For the text-containing cell, return its midpoint in (x, y) coordinate format. 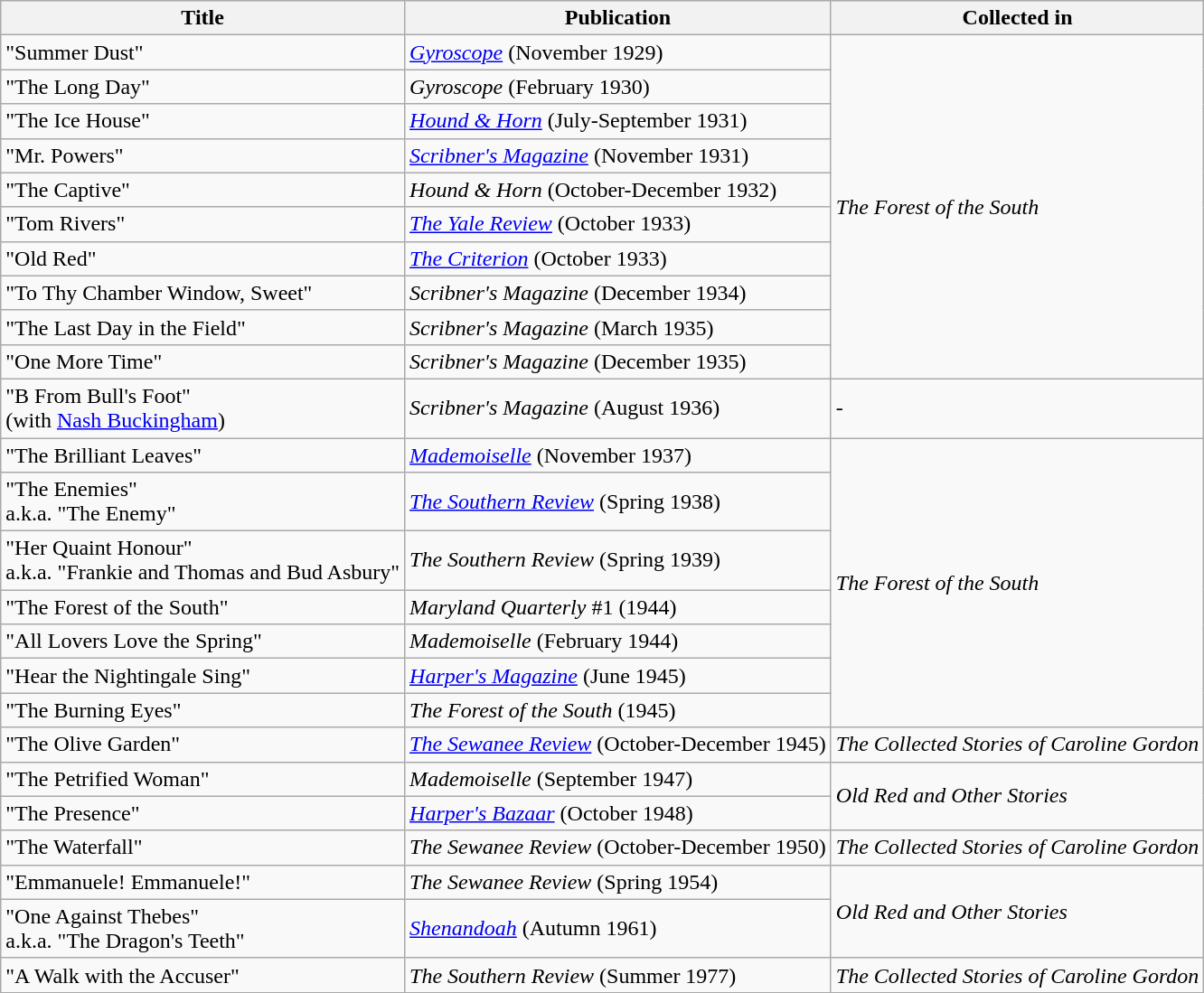
"The Petrified Woman" (202, 779)
Mademoiselle (February 1944) (618, 642)
Hound & Horn (October-December 1932) (618, 190)
Scribner's Magazine (December 1935) (618, 361)
Harper's Magazine (June 1945) (618, 676)
The Southern Review (Summer 1977) (618, 975)
The Southern Review (Spring 1939) (618, 560)
"The Last Day in the Field" (202, 327)
"The Ice House" (202, 121)
The Criterion (October 1933) (618, 258)
Gyroscope (November 1929) (618, 52)
The Yale Review (October 1933) (618, 224)
Maryland Quarterly #1 (1944) (618, 607)
Hound & Horn (July-September 1931) (618, 121)
"The Long Day" (202, 87)
Harper's Bazaar (October 1948) (618, 813)
"One Against Thebes"a.k.a. "The Dragon's Teeth" (202, 929)
"The Enemies"a.k.a. "The Enemy" (202, 502)
"To Thy Chamber Window, Sweet" (202, 293)
Mademoiselle (November 1937) (618, 454)
"The Presence" (202, 813)
Shenandoah (Autumn 1961) (618, 929)
"All Lovers Love the Spring" (202, 642)
Scribner's Magazine (March 1935) (618, 327)
"Emmanuele! Emmanuele!" (202, 882)
Scribner's Magazine (November 1931) (618, 155)
"The Brilliant Leaves" (202, 454)
"Hear the Nightingale Sing" (202, 676)
Scribner's Magazine (December 1934) (618, 293)
Title (202, 18)
"Mr. Powers" (202, 155)
Mademoiselle (September 1947) (618, 779)
"Her Quaint Honour"a.k.a. "Frankie and Thomas and Bud Asbury" (202, 560)
Gyroscope (February 1930) (618, 87)
"The Forest of the South" (202, 607)
The Sewanee Review (October-December 1945) (618, 745)
"One More Time" (202, 361)
"The Olive Garden" (202, 745)
"The Waterfall" (202, 848)
"Old Red" (202, 258)
"The Burning Eyes" (202, 710)
- (1018, 408)
Scribner's Magazine (August 1936) (618, 408)
The Sewanee Review (Spring 1954) (618, 882)
"The Captive" (202, 190)
Collected in (1018, 18)
"A Walk with the Accuser" (202, 975)
Publication (618, 18)
The Southern Review (Spring 1938) (618, 502)
"Tom Rivers" (202, 224)
The Forest of the South (1945) (618, 710)
The Sewanee Review (October-December 1950) (618, 848)
"Summer Dust" (202, 52)
"B From Bull's Foot"(with Nash Buckingham) (202, 408)
